Determine the (X, Y) coordinate at the center of the cell enclosing the given text.  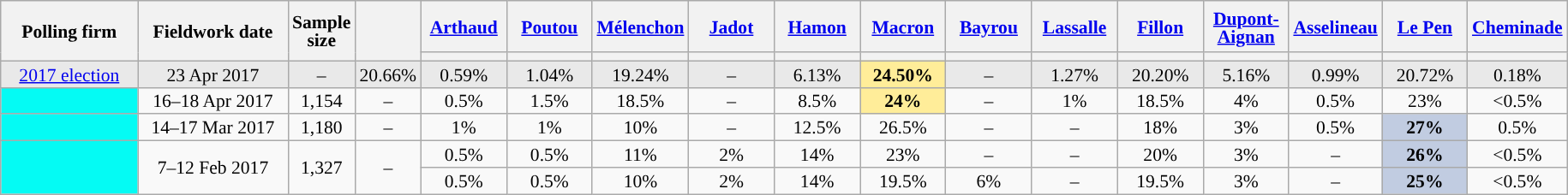
0.18% (1517, 74)
11% (640, 154)
16–18 Apr 2017 (212, 101)
20.72% (1425, 74)
Hamon (817, 27)
20.66% (387, 74)
20% (1160, 154)
Poutou (549, 27)
1.27% (1074, 74)
26.5% (903, 128)
Bayrou (989, 27)
19.24% (640, 74)
4% (1246, 101)
5.16% (1246, 74)
7–12 Feb 2017 (212, 168)
6% (989, 181)
2017 election (69, 74)
Le Pen (1425, 27)
24.50% (903, 74)
Lassalle (1074, 27)
Dupont-Aignan (1246, 27)
0.59% (464, 74)
0.99% (1335, 74)
1.5% (549, 101)
12.5% (817, 128)
Samplesize (321, 31)
20.20% (1160, 74)
Arthaud (464, 27)
Asselineau (1335, 27)
6.13% (817, 74)
Mélenchon (640, 27)
8.5% (817, 101)
23 Apr 2017 (212, 74)
27% (1425, 128)
Fillon (1160, 27)
25% (1425, 181)
26% (1425, 154)
Cheminade (1517, 27)
1,180 (321, 128)
Fieldwork date (212, 31)
14–17 Mar 2017 (212, 128)
Macron (903, 27)
1,327 (321, 168)
Jadot (731, 27)
18% (1160, 128)
24% (903, 101)
1,154 (321, 101)
1.04% (549, 74)
Polling firm (69, 31)
